Output the [x, y] coordinate of the center of the cell containing the given text.  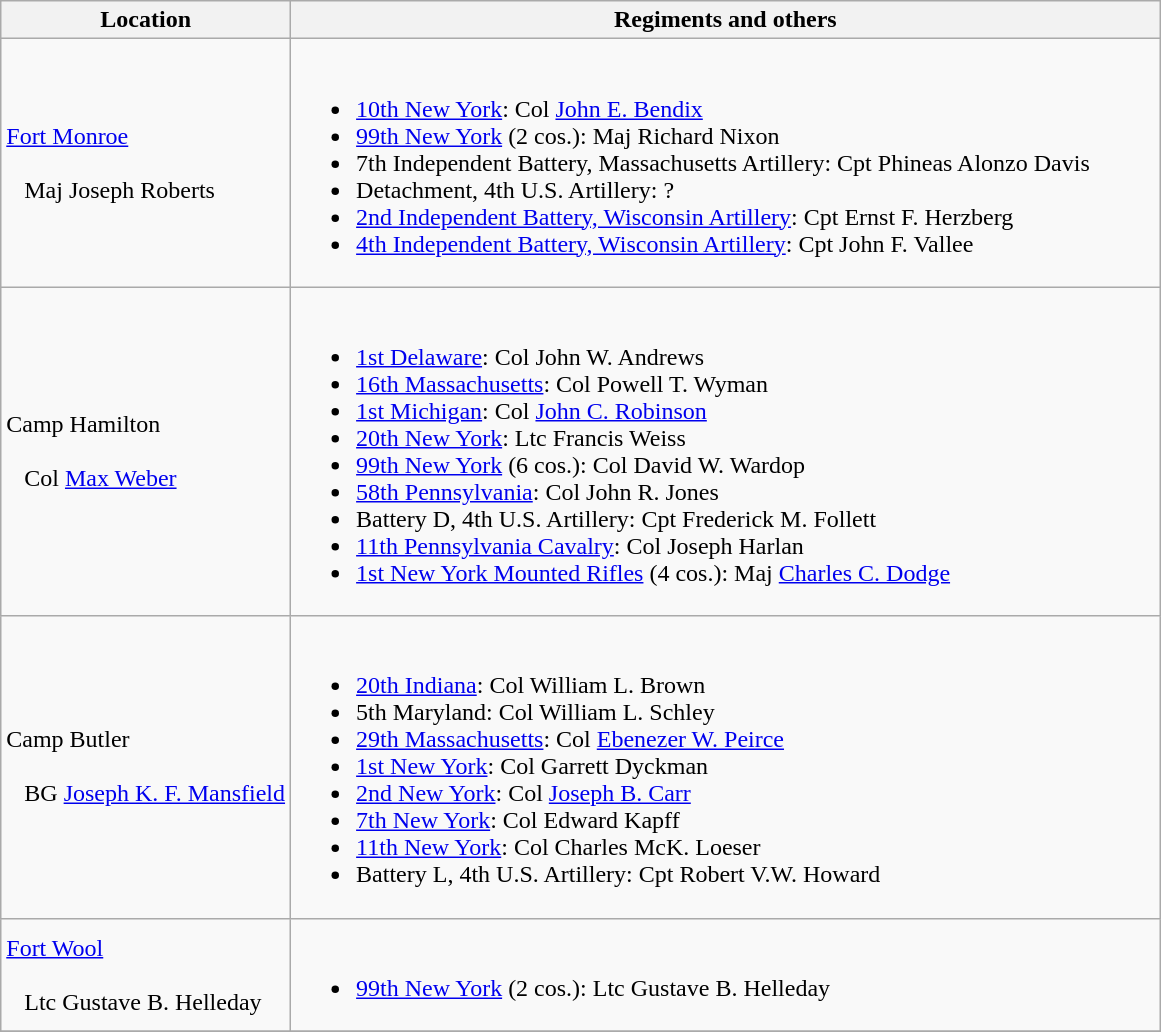
Regiments and others [726, 20]
Location [146, 20]
Camp Butler BG Joseph K. F. Mansfield [146, 767]
Camp Hamilton Col Max Weber [146, 452]
99th New York (2 cos.): Ltc Gustave B. Helleday [726, 974]
Fort Monroe Maj Joseph Roberts [146, 163]
Fort Wool Ltc Gustave B. Helleday [146, 974]
